Return the (X, Y) coordinate for the center point of the cell that contains the specified text.  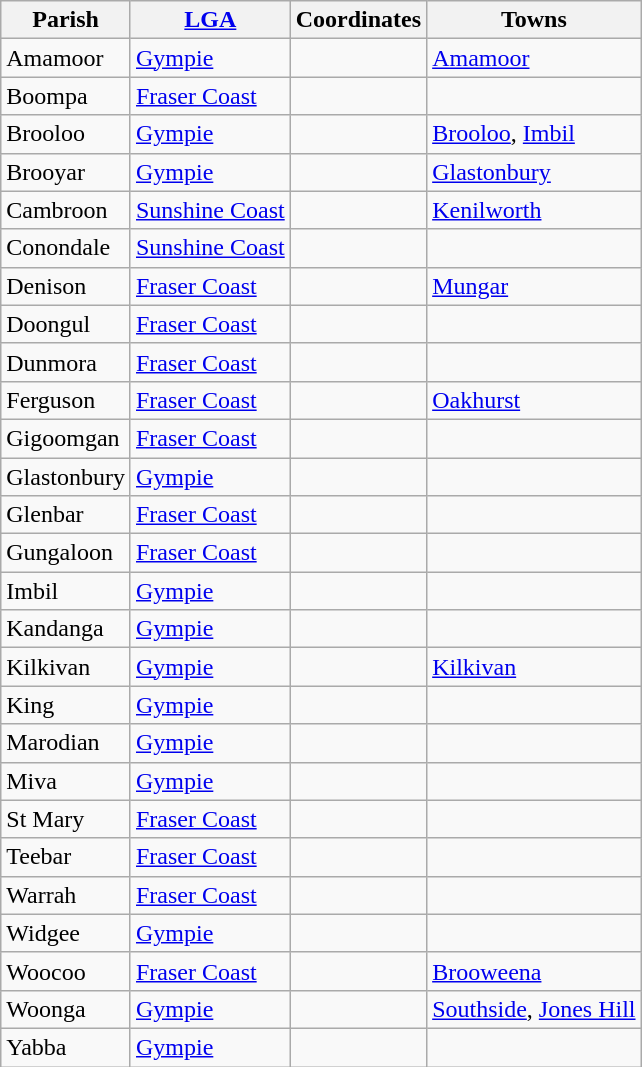
Brooloo (66, 134)
Teebar (66, 857)
Oakhurst (534, 400)
Woonga (66, 1009)
Boompa (66, 96)
Glenbar (66, 515)
Yabba (66, 1047)
Parish (66, 20)
Brooloo, Imbil (534, 134)
Southside, Jones Hill (534, 1009)
LGA (210, 20)
Brooweena (534, 971)
Towns (534, 20)
Woocoo (66, 971)
St Mary (66, 819)
Doongul (66, 324)
Cambroon (66, 210)
Warrah (66, 895)
Kenilworth (534, 210)
Gungaloon (66, 553)
Dunmora (66, 362)
Conondale (66, 248)
Brooyar (66, 172)
Kandanga (66, 629)
Miva (66, 781)
Coordinates (358, 20)
Denison (66, 286)
Gigoomgan (66, 438)
Mungar (534, 286)
King (66, 705)
Ferguson (66, 400)
Widgee (66, 933)
Imbil (66, 591)
Marodian (66, 743)
